Search for the cell housing the specified text and yield its (X, Y) center coordinate. 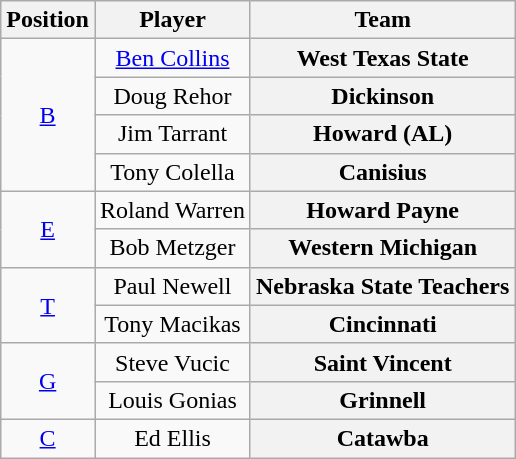
Bob Metzger (172, 248)
Cincinnati (382, 324)
Saint Vincent (382, 362)
Howard (AL) (382, 134)
Doug Rehor (172, 96)
G (48, 381)
Catawba (382, 438)
Howard Payne (382, 210)
E (48, 229)
Steve Vucic (172, 362)
Player (172, 20)
Paul Newell (172, 286)
Team (382, 20)
Jim Tarrant (172, 134)
Ed Ellis (172, 438)
T (48, 305)
West Texas State (382, 58)
Dickinson (382, 96)
Grinnell (382, 400)
Position (48, 20)
Western Michigan (382, 248)
Roland Warren (172, 210)
Tony Macikas (172, 324)
Louis Gonias (172, 400)
Tony Colella (172, 172)
Ben Collins (172, 58)
Nebraska State Teachers (382, 286)
B (48, 115)
Canisius (382, 172)
C (48, 438)
